Determine the (x, y) coordinate at the center of the cell enclosing the given text.  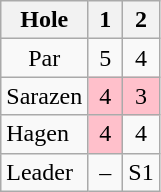
2 (141, 20)
Sarazen (44, 96)
5 (106, 58)
Leader (44, 172)
S1 (141, 172)
Hole (44, 20)
Par (44, 58)
1 (106, 20)
– (106, 172)
3 (141, 96)
Hagen (44, 134)
